Capture the cell that displays the provided text and extract its [X, Y] central coordinate. 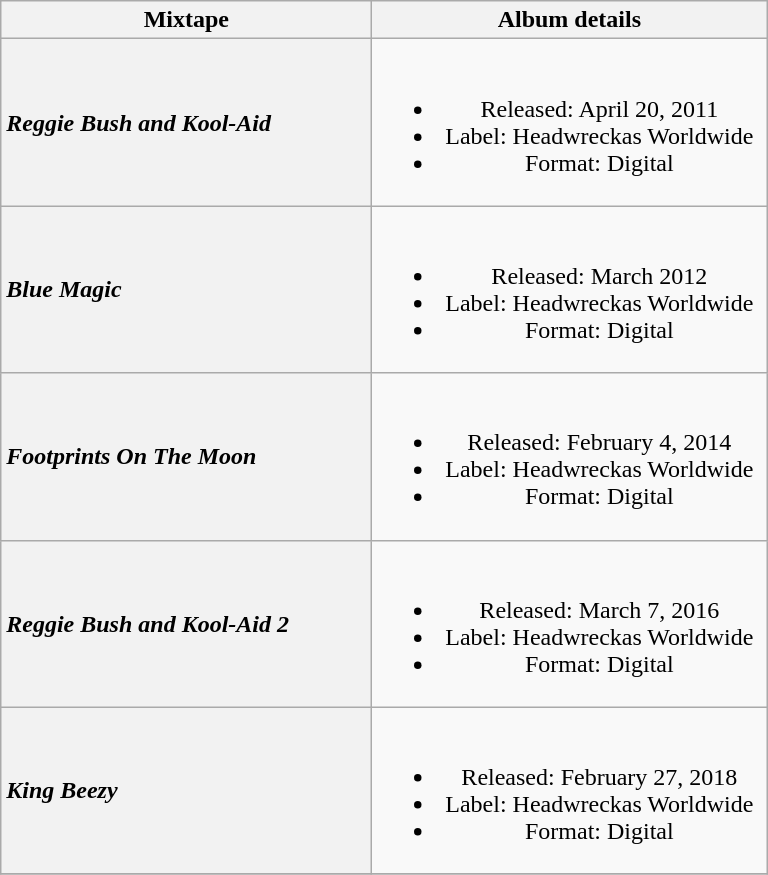
Released: February 4, 2014Label: Headwreckas WorldwideFormat: Digital [570, 456]
Footprints On The Moon [186, 456]
Mixtape [186, 20]
King Beezy [186, 790]
Album details [570, 20]
Blue Magic [186, 290]
Released: April 20, 2011Label: Headwreckas WorldwideFormat: Digital [570, 122]
Released: March 7, 2016Label: Headwreckas WorldwideFormat: Digital [570, 624]
Released: March 2012Label: Headwreckas WorldwideFormat: Digital [570, 290]
Reggie Bush and Kool-Aid 2 [186, 624]
Reggie Bush and Kool-Aid [186, 122]
Released: February 27, 2018Label: Headwreckas WorldwideFormat: Digital [570, 790]
